Find where the given text appears and provide that cell's center as (x, y) coordinate. 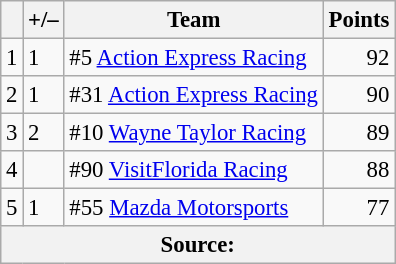
#90 VisitFlorida Racing (194, 170)
88 (358, 170)
Points (358, 20)
77 (358, 208)
90 (358, 95)
#31 Action Express Racing (194, 95)
+/– (44, 20)
#5 Action Express Racing (194, 58)
Source: (198, 245)
4 (12, 170)
#55 Mazda Motorsports (194, 208)
#10 Wayne Taylor Racing (194, 133)
89 (358, 133)
Team (194, 20)
5 (12, 208)
3 (12, 133)
92 (358, 58)
